Capture the cell that displays the provided text and extract its [X, Y] central coordinate. 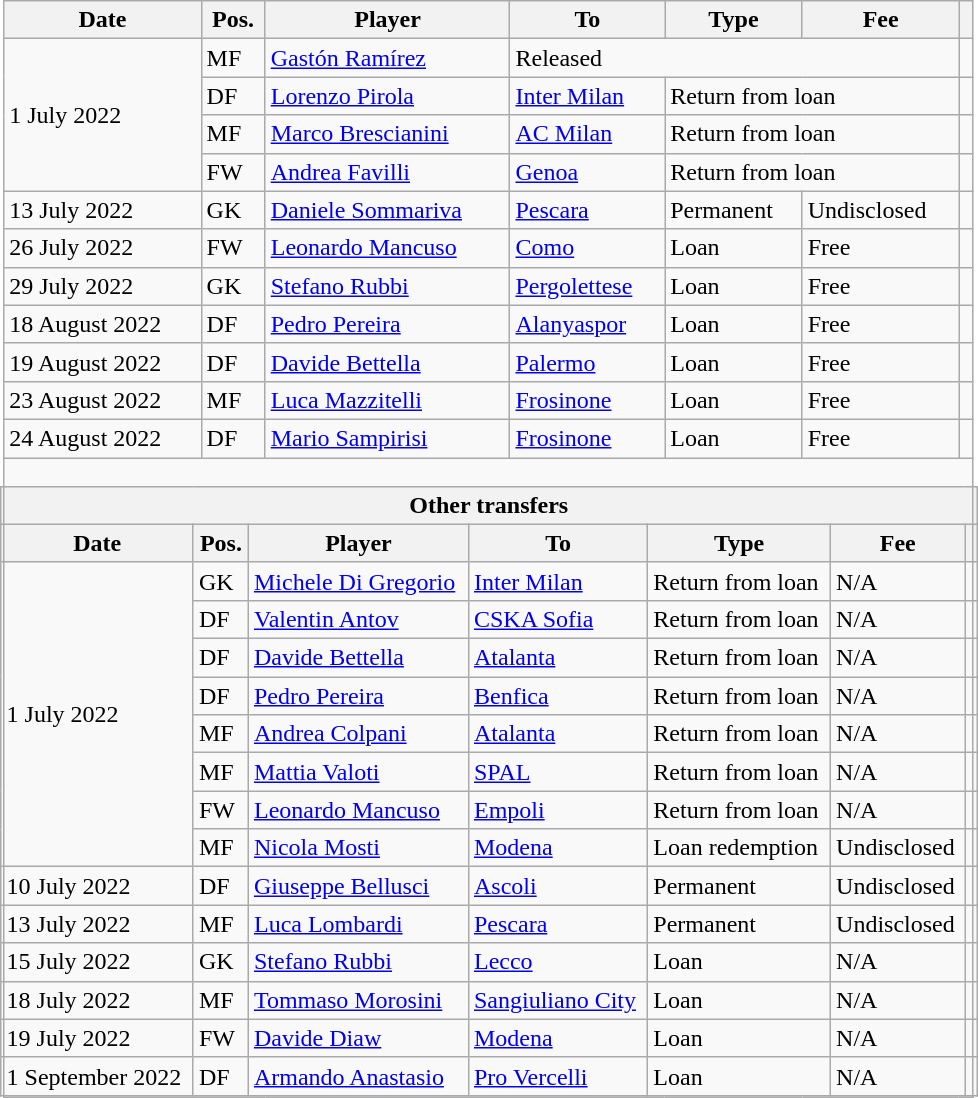
Daniele Sommariva [388, 210]
Tommaso Morosini [358, 1000]
Lecco [558, 962]
18 August 2022 [102, 324]
Lorenzo Pirola [388, 96]
Como [588, 248]
Michele Di Gregorio [358, 581]
Armando Anastasio [358, 1076]
Other transfers [488, 505]
Luca Lombardi [358, 924]
SPAL [558, 772]
Giuseppe Bellusci [358, 886]
Pro Vercelli [558, 1076]
10 July 2022 [97, 886]
Andrea Colpani [358, 734]
Marco Brescianini [388, 134]
Andrea Favilli [388, 172]
Gastón Ramírez [388, 58]
Luca Mazzitelli [388, 400]
Pergolettese [588, 286]
Alanyaspor [588, 324]
15 July 2022 [97, 962]
Sangiuliano City [558, 1000]
Davide Diaw [358, 1038]
24 August 2022 [102, 438]
AC Milan [588, 134]
Palermo [588, 362]
Released [734, 58]
Mario Sampirisi [388, 438]
Genoa [588, 172]
Ascoli [558, 886]
19 August 2022 [102, 362]
26 July 2022 [102, 248]
18 July 2022 [97, 1000]
Nicola Mosti [358, 848]
1 September 2022 [97, 1076]
Mattia Valoti [358, 772]
23 August 2022 [102, 400]
Valentin Antov [358, 619]
Empoli [558, 810]
29 July 2022 [102, 286]
Loan redemption [740, 848]
CSKA Sofia [558, 619]
19 July 2022 [97, 1038]
Benfica [558, 696]
